Locate the cell with the specified text and output its (X, Y) center coordinate. 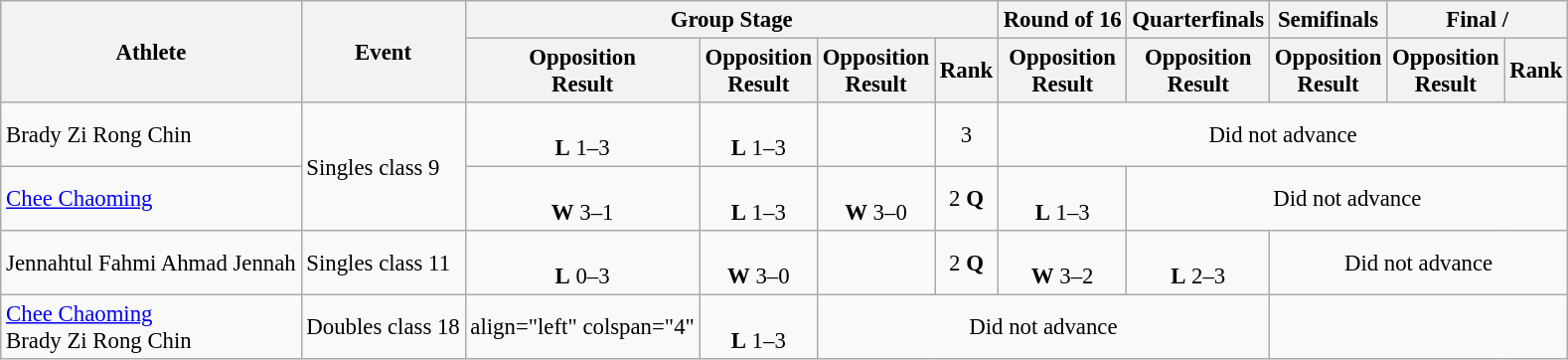
Final / (1478, 20)
L 0–3 (582, 263)
L 2–3 (1198, 263)
Chee Chaoming (151, 199)
Quarterfinals (1198, 20)
Singles class 11 (384, 263)
Event (384, 52)
Semifinals (1328, 20)
W 3–2 (1062, 263)
Brady Zi Rong Chin (151, 135)
Jennahtul Fahmi Ahmad Jennah (151, 263)
align="left" colspan="4" (582, 328)
Singles class 9 (384, 167)
3 (967, 135)
Athlete (151, 52)
Group Stage (731, 20)
W 3–1 (582, 199)
Doubles class 18 (384, 328)
Round of 16 (1062, 20)
Chee ChaomingBrady Zi Rong Chin (151, 328)
